From the cell containing the given text, extract its center point as [X, Y] coordinate. 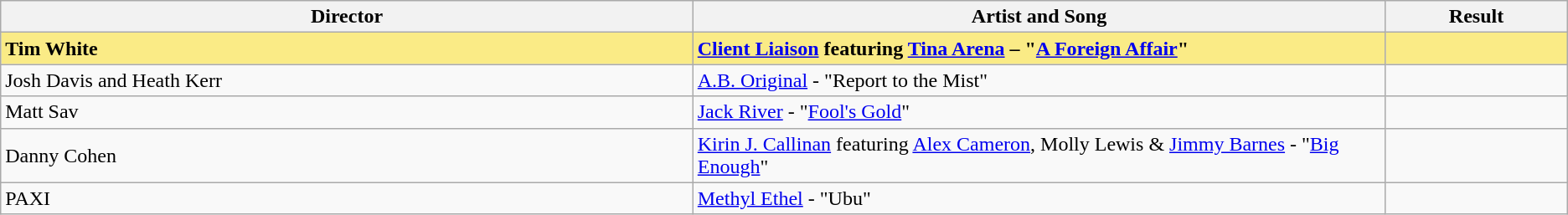
Danny Cohen [347, 156]
Matt Sav [347, 112]
Jack River - "Fool's Gold" [1039, 112]
Director [347, 17]
PAXI [347, 198]
A.B. Original - "Report to the Mist" [1039, 80]
Kirin J. Callinan featuring Alex Cameron, Molly Lewis & Jimmy Barnes - "Big Enough" [1039, 156]
Tim White [347, 49]
Result [1477, 17]
Josh Davis and Heath Kerr [347, 80]
Methyl Ethel - "Ubu" [1039, 198]
Artist and Song [1039, 17]
Client Liaison featuring Tina Arena – "A Foreign Affair" [1039, 49]
